Scan for the cell matching the given text and deliver its (X, Y) coordinate at center. 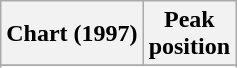
Chart (1997) (72, 34)
Peakposition (189, 34)
